Return the [x, y] coordinate for the center point of the cell that contains the specified text.  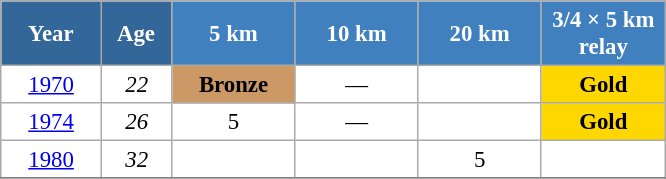
Year [52, 34]
Age [136, 34]
1980 [52, 160]
1974 [52, 122]
32 [136, 160]
20 km [480, 34]
5 km [234, 34]
Bronze [234, 85]
22 [136, 85]
10 km [356, 34]
3/4 × 5 km relay [603, 34]
26 [136, 122]
1970 [52, 85]
